Identify which cell holds the provided text, then report its (x, y) central coordinate. 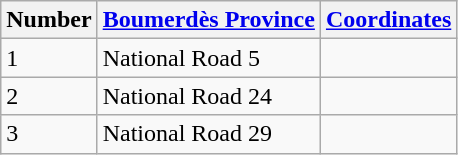
National Road 5 (208, 58)
Number (49, 20)
National Road 29 (208, 134)
National Road 24 (208, 96)
2 (49, 96)
3 (49, 134)
Coordinates (388, 20)
Boumerdès Province (208, 20)
1 (49, 58)
